Extract the [x, y] coordinate from the center of the cell holding the provided text.  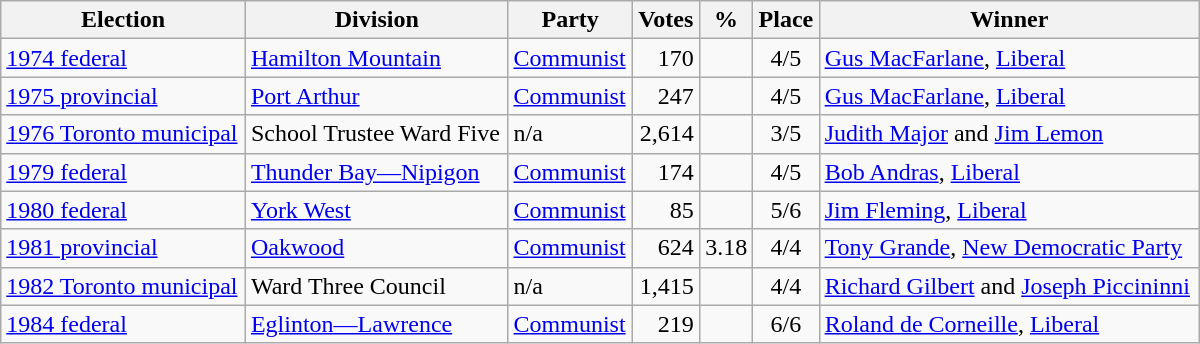
Jim Fleming, Liberal [1009, 210]
1,415 [666, 286]
85 [666, 210]
% [726, 20]
1975 provincial [124, 96]
Hamilton Mountain [376, 58]
3.18 [726, 248]
624 [666, 248]
Votes [666, 20]
Party [570, 20]
1981 provincial [124, 248]
3/5 [786, 134]
Ward Three Council [376, 286]
Division [376, 20]
Port Arthur [376, 96]
1976 Toronto municipal [124, 134]
School Trustee Ward Five [376, 134]
Thunder Bay—Nipigon [376, 172]
1974 federal [124, 58]
170 [666, 58]
Eglinton—Lawrence [376, 324]
1984 federal [124, 324]
Richard Gilbert and Joseph Piccininni [1009, 286]
Winner [1009, 20]
5/6 [786, 210]
174 [666, 172]
1982 Toronto municipal [124, 286]
Bob Andras, Liberal [1009, 172]
247 [666, 96]
1980 federal [124, 210]
1979 federal [124, 172]
6/6 [786, 324]
Judith Major and Jim Lemon [1009, 134]
York West [376, 210]
Place [786, 20]
Tony Grande, New Democratic Party [1009, 248]
Oakwood [376, 248]
Election [124, 20]
Roland de Corneille, Liberal [1009, 324]
2,614 [666, 134]
219 [666, 324]
